Scan for the cell matching the given text and deliver its [x, y] coordinate at center. 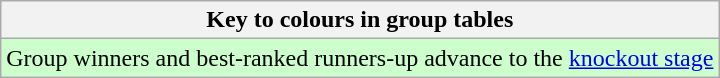
Key to colours in group tables [360, 20]
Group winners and best-ranked runners-up advance to the knockout stage [360, 58]
